Pinpoint the cell where the given text exists, returning its [x, y] midpoint coordinate. 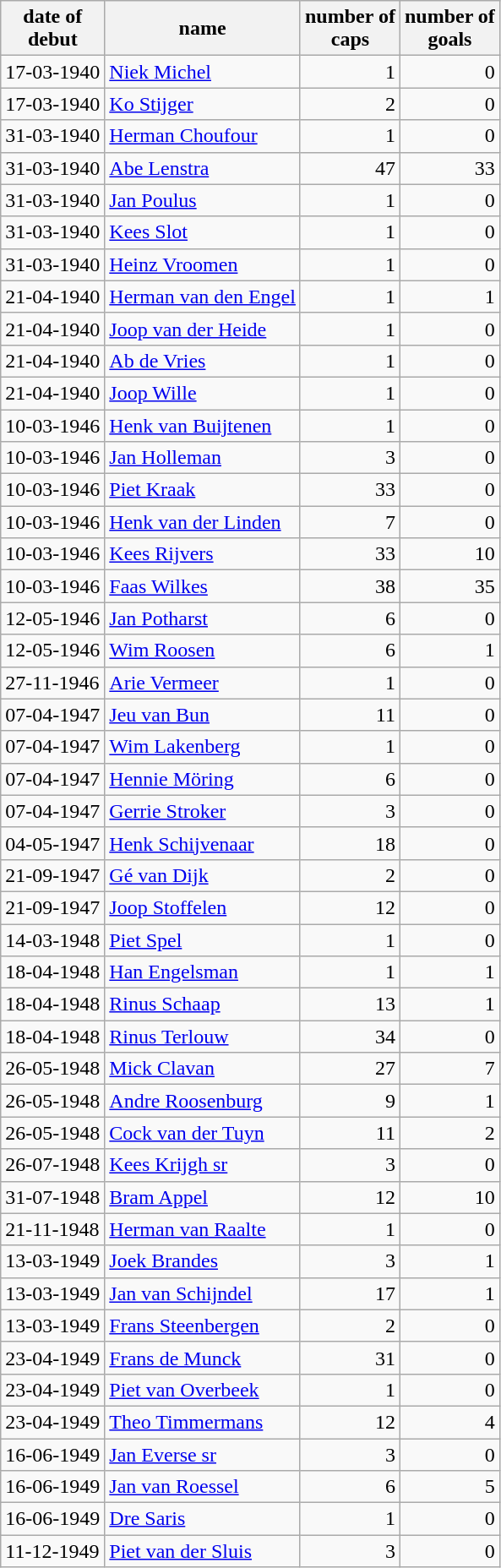
number ofgoals [449, 29]
5 [449, 1487]
14-03-1948 [52, 940]
Rinus Terlouw [203, 1037]
26-07-1948 [52, 1165]
Bram Appel [203, 1197]
Ko Stijger [203, 104]
number ofcaps [350, 29]
Joop Stoffelen [203, 907]
Henk Schijvenaar [203, 843]
47 [350, 168]
Jan Poulus [203, 200]
Piet Kraak [203, 490]
Wim Roosen [203, 651]
Hennie Möring [203, 779]
Han Engelsman [203, 972]
18 [350, 843]
Wim Lakenberg [203, 747]
Joop van der Heide [203, 329]
Rinus Schaap [203, 1004]
name [203, 29]
Jeu van Bun [203, 715]
Andre Roosenburg [203, 1101]
Niek Michel [203, 72]
Henk van der Linden [203, 522]
27-11-1946 [52, 683]
Ab de Vries [203, 361]
Joek Brandes [203, 1261]
38 [350, 586]
04-05-1947 [52, 843]
Herman van den Engel [203, 297]
Jan van Schijndel [203, 1293]
Gé van Dijk [203, 875]
Dre Saris [203, 1519]
9 [350, 1101]
Cock van der Tuyn [203, 1133]
Kees Slot [203, 232]
27 [350, 1069]
34 [350, 1037]
31-07-1948 [52, 1197]
Frans de Munck [203, 1358]
Kees Krijgh sr [203, 1165]
31 [350, 1358]
Henk van Buijtenen [203, 425]
Frans Steenbergen [203, 1326]
Faas Wilkes [203, 586]
Jan Holleman [203, 458]
Theo Timmermans [203, 1422]
21-11-1948 [52, 1229]
Joop Wille [203, 393]
Herman Choufour [203, 136]
Piet van Overbeek [203, 1390]
13 [350, 1004]
35 [449, 586]
Heinz Vroomen [203, 264]
date ofdebut [52, 29]
Piet van der Sluis [203, 1551]
4 [449, 1422]
Abe Lenstra [203, 168]
Jan Everse sr [203, 1454]
Piet Spel [203, 940]
Jan van Roessel [203, 1487]
17 [350, 1293]
Mick Clavan [203, 1069]
Kees Rijvers [203, 554]
11-12-1949 [52, 1551]
Herman van Raalte [203, 1229]
Gerrie Stroker [203, 811]
Jan Potharst [203, 618]
Arie Vermeer [203, 683]
